Find where the given text appears and provide that cell's center as (X, Y) coordinate. 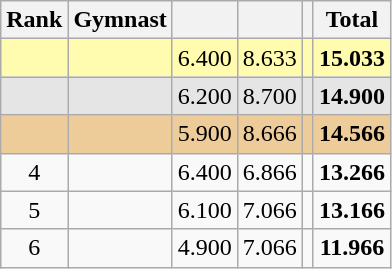
6.866 (270, 172)
14.900 (352, 96)
5.900 (204, 134)
11.966 (352, 248)
Rank (34, 20)
6 (34, 248)
6.100 (204, 210)
5 (34, 210)
14.566 (352, 134)
8.633 (270, 58)
8.666 (270, 134)
Total (352, 20)
15.033 (352, 58)
4 (34, 172)
4.900 (204, 248)
6.200 (204, 96)
8.700 (270, 96)
13.266 (352, 172)
Gymnast (120, 20)
13.166 (352, 210)
